Detect which cell encompasses the target text, then output its [x, y] center coordinate. 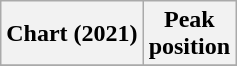
Chart (2021) [72, 34]
Peakposition [189, 34]
